Scan for the cell matching the given text and deliver its [X, Y] coordinate at center. 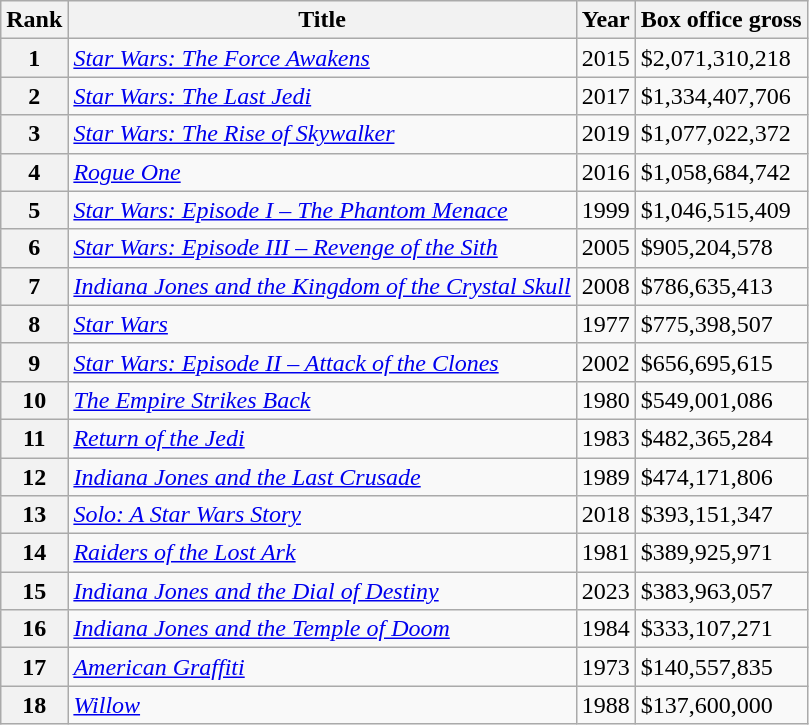
2023 [606, 591]
Box office gross [721, 20]
$383,963,057 [721, 591]
1989 [606, 477]
$549,001,086 [721, 400]
5 [34, 210]
9 [34, 362]
17 [34, 667]
3 [34, 134]
1981 [606, 553]
$482,365,284 [721, 438]
1999 [606, 210]
Indiana Jones and the Dial of Destiny [322, 591]
$656,695,615 [721, 362]
Title [322, 20]
14 [34, 553]
$1,046,515,409 [721, 210]
$2,071,310,218 [721, 58]
$1,334,407,706 [721, 96]
$474,171,806 [721, 477]
Solo: A Star Wars Story [322, 515]
2008 [606, 286]
10 [34, 400]
2 [34, 96]
18 [34, 705]
Star Wars: The Force Awakens [322, 58]
2005 [606, 248]
Star Wars [322, 324]
1988 [606, 705]
Rogue One [322, 172]
1 [34, 58]
Star Wars: Episode II – Attack of the Clones [322, 362]
$389,925,971 [721, 553]
American Graffiti [322, 667]
Star Wars: Episode I – The Phantom Menace [322, 210]
Return of the Jedi [322, 438]
Indiana Jones and the Kingdom of the Crystal Skull [322, 286]
2017 [606, 96]
1977 [606, 324]
8 [34, 324]
Indiana Jones and the Last Crusade [322, 477]
$137,600,000 [721, 705]
Year [606, 20]
Indiana Jones and the Temple of Doom [322, 629]
4 [34, 172]
2015 [606, 58]
$786,635,413 [721, 286]
1973 [606, 667]
$393,151,347 [721, 515]
13 [34, 515]
$905,204,578 [721, 248]
Star Wars: The Last Jedi [322, 96]
Star Wars: Episode III – Revenge of the Sith [322, 248]
$140,557,835 [721, 667]
15 [34, 591]
1983 [606, 438]
Raiders of the Lost Ark [322, 553]
$333,107,271 [721, 629]
2018 [606, 515]
2019 [606, 134]
Rank [34, 20]
$1,077,022,372 [721, 134]
2002 [606, 362]
7 [34, 286]
$1,058,684,742 [721, 172]
Willow [322, 705]
1984 [606, 629]
6 [34, 248]
12 [34, 477]
11 [34, 438]
Star Wars: The Rise of Skywalker [322, 134]
2016 [606, 172]
$775,398,507 [721, 324]
16 [34, 629]
1980 [606, 400]
The Empire Strikes Back [322, 400]
